Return (X, Y) of the center of cell containing provided text 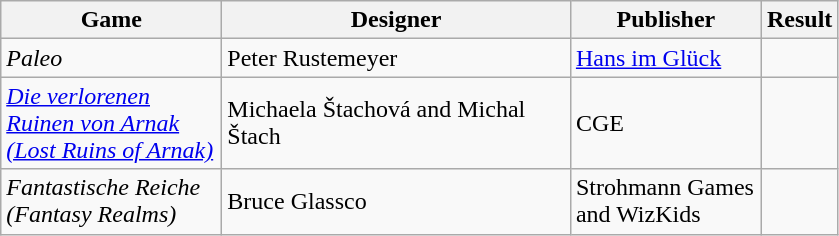
Designer (396, 20)
Paleo (112, 58)
Hans im Glück (666, 58)
Bruce Glassco (396, 202)
Publisher (666, 20)
Michaela Štachová and Michal Štach (396, 123)
Die verlorenen Ruinen von Arnak (Lost Ruins of Arnak) (112, 123)
Game (112, 20)
Result (799, 20)
Fantastische Reiche (Fantasy Realms) (112, 202)
Peter Rustemeyer (396, 58)
Strohmann Games and WizKids (666, 202)
CGE (666, 123)
